Identify which cell holds the provided text, then report its [X, Y] central coordinate. 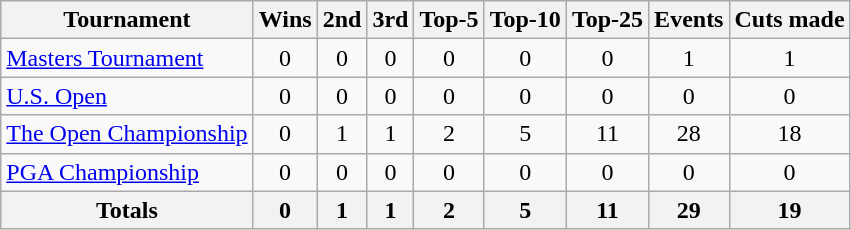
PGA Championship [127, 172]
Masters Tournament [127, 58]
The Open Championship [127, 134]
Top-5 [449, 20]
19 [790, 210]
28 [689, 134]
Cuts made [790, 20]
Tournament [127, 20]
Top-25 [607, 20]
U.S. Open [127, 96]
Top-10 [525, 20]
Wins [285, 20]
3rd [390, 20]
2nd [342, 20]
18 [790, 134]
Totals [127, 210]
29 [689, 210]
Events [689, 20]
